Identify which cell holds the provided text, then report its (x, y) central coordinate. 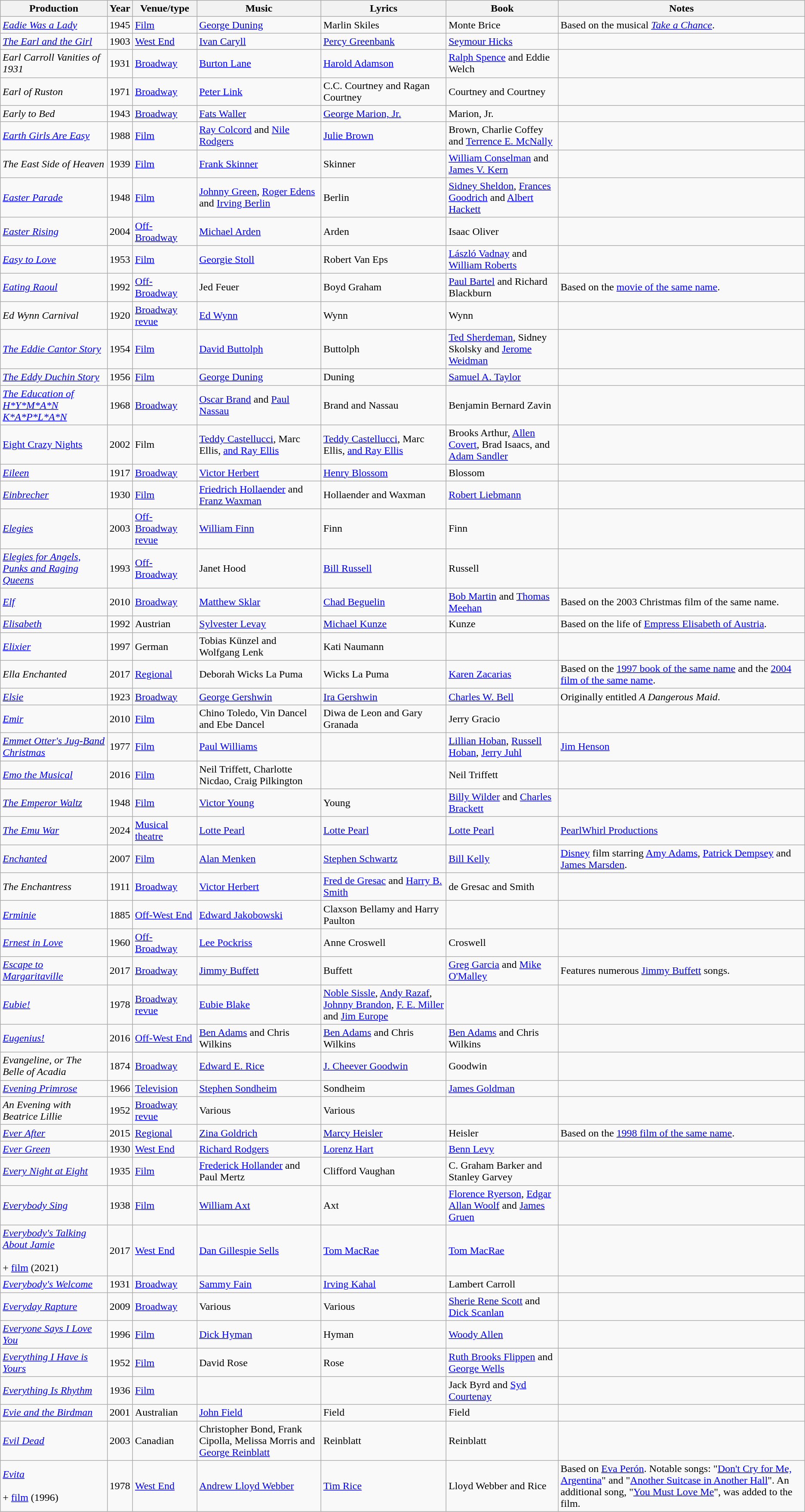
Features numerous Jimmy Buffett songs. (681, 970)
Robert Van Eps (384, 259)
1996 (120, 1334)
1956 (120, 377)
The Enchantress (54, 887)
Marion, Jr. (502, 114)
Robert Liebmann (502, 495)
Ed Wynn (259, 315)
1939 (120, 163)
1903 (120, 41)
David Buttolph (259, 349)
Courtney and Courtney (502, 91)
Musical theatre (164, 831)
1993 (120, 568)
Ruth Brooks Flippen and George Wells (502, 1363)
J. Cheever Goodwin (384, 1066)
Frederick Hollander and Paul Mertz (259, 1171)
Christopher Bond, Frank Cipolla, Melissa Morris and George Reinblatt (259, 1441)
John Field (259, 1413)
Julie Brown (384, 136)
Disney film starring Amy Adams, Patrick Dempsey and James Marsden. (681, 859)
Everything I Have is Yours (54, 1363)
Ira Gershwin (384, 696)
Berlin (384, 197)
Georgie Stoll (259, 259)
Austrian (164, 624)
Kati Naumann (384, 646)
Originally entitled A Dangerous Maid. (681, 696)
Bob Martin and Thomas Meehan (502, 602)
Television (164, 1088)
Janet Hood (259, 568)
1885 (120, 915)
Based on the 2003 Christmas film of the same name. (681, 602)
Eating Raoul (54, 287)
Victor Young (259, 803)
Samuel A. Taylor (502, 377)
Off-Broadway revue (164, 529)
Evita + film (1996) (54, 1486)
Monte Brice (502, 25)
1911 (120, 887)
1935 (120, 1171)
Everything Is Rhythm (54, 1390)
Lloyd Webber and Rice (502, 1486)
Jerry Gracio (502, 718)
Enchanted (54, 859)
Seymour Hicks (502, 41)
Lambert Carroll (502, 1284)
Eight Crazy Nights (54, 445)
Alan Menken (259, 859)
Venue/type (164, 9)
Brooks Arthur, Allen Covert, Brad Isaacs, and Adam Sandler (502, 445)
1997 (120, 646)
George Marion, Jr. (384, 114)
Johnny Green, Roger Edens and Irving Berlin (259, 197)
Percy Greenbank (384, 41)
2004 (120, 231)
Brown, Charlie Coffey and Terrence E. McNally (502, 136)
1945 (120, 25)
Evil Dead (54, 1441)
Tim Rice (384, 1486)
Eugenius! (54, 1038)
Peter Link (259, 91)
William Finn (259, 529)
Evangeline, or The Belle of Acadia (54, 1066)
1923 (120, 696)
Paul Bartel and Richard Blackburn (502, 287)
Fats Waller (259, 114)
2009 (120, 1307)
Skinner (384, 163)
Woody Allen (502, 1334)
Dick Hyman (259, 1334)
David Rose (259, 1363)
1966 (120, 1088)
Jed Feuer (259, 287)
Benn Levy (502, 1149)
Music (259, 9)
Noble Sissle, Andy Razaf, Johnny Brandon, F. E. Miller and Jim Europe (384, 1004)
1943 (120, 114)
Based on the musical Take a Chance. (681, 25)
Florence Ryerson, Edgar Allan Woolf and James Gruen (502, 1205)
Australian (164, 1413)
Michael Kunze (384, 624)
de Gresac and Smith (502, 887)
Zina Goldrich (259, 1133)
Jim Henson (681, 747)
Duning (384, 377)
Evie and the Birdman (54, 1413)
Production (54, 9)
Everybody's Talking About Jamie + film (2021) (54, 1251)
Marlin Skiles (384, 25)
Ever After (54, 1133)
1920 (120, 315)
Based on the life of Empress Elisabeth of Austria. (681, 624)
Canadian (164, 1441)
Edward Jakobowski (259, 915)
Marcy Heisler (384, 1133)
Emo the Musical (54, 774)
Everybody Sing (54, 1205)
1971 (120, 91)
The Earl and the Girl (54, 41)
Hollaender and Waxman (384, 495)
German (164, 646)
Axt (384, 1205)
2002 (120, 445)
Harold Adamson (384, 64)
Notes (681, 9)
Bill Russell (384, 568)
Neil Triffett, Charlotte Nicdao, Craig Pilkington (259, 774)
Heisler (502, 1133)
Matthew Sklar (259, 602)
Hyman (384, 1334)
Charles W. Bell (502, 696)
1874 (120, 1066)
Eubie! (54, 1004)
Frank Skinner (259, 163)
1953 (120, 259)
Clifford Vaughan (384, 1171)
Early to Bed (54, 114)
Young (384, 803)
Buffett (384, 970)
Anne Croswell (384, 943)
Sidney Sheldon, Frances Goodrich and Albert Hackett (502, 197)
Based on the 1997 book of the same name and the 2004 film of the same name. (681, 674)
Billy Wilder and Charles Brackett (502, 803)
William Conselman and James V. Kern (502, 163)
Chino Toledo, Vin Dancel and Ebe Dancel (259, 718)
Arden (384, 231)
Jack Byrd and Syd Courtenay (502, 1390)
Michael Arden (259, 231)
2015 (120, 1133)
Book (502, 9)
Ivan Caryll (259, 41)
Eileen (54, 473)
Easter Parade (54, 197)
Easy to Love (54, 259)
Russell (502, 568)
Lorenz Hart (384, 1149)
Erminie (54, 915)
Isaac Oliver (502, 231)
2024 (120, 831)
Burton Lane (259, 64)
Sammy Fain (259, 1284)
Wicks La Puma (384, 674)
Ed Wynn Carnival (54, 315)
George Gershwin (259, 696)
Croswell (502, 943)
Edward E. Rice (259, 1066)
Diwa de Leon and Gary Granada (384, 718)
Stephen Sondheim (259, 1088)
Richard Rodgers (259, 1149)
Kunze (502, 624)
The Eddie Cantor Story (54, 349)
The Emperor Waltz (54, 803)
The Eddy Duchin Story (54, 377)
Tobias Künzel and Wolfgang Lenk (259, 646)
1968 (120, 405)
Greg Garcia and Mike O'Malley (502, 970)
Everyday Rapture (54, 1307)
Lee Pockriss (259, 943)
Elixier (54, 646)
Sondheim (384, 1088)
Elf (54, 602)
Everyone Says I Love You (54, 1334)
James Goldman (502, 1088)
Deborah Wicks La Puma (259, 674)
Dan Gillespie Sells (259, 1251)
Elisabeth (54, 624)
Bill Kelly (502, 859)
Eadie Was a Lady (54, 25)
William Axt (259, 1205)
Claxson Bellamy and Harry Paulton (384, 915)
Escape to Margaritaville (54, 970)
Goodwin (502, 1066)
1938 (120, 1205)
Blossom (502, 473)
Ella Enchanted (54, 674)
Earl of Ruston (54, 91)
Rose (384, 1363)
Earl Carroll Vanities of 1931 (54, 64)
Paul Williams (259, 747)
1977 (120, 747)
Elegies for Angels, Punks and Raging Queens (54, 568)
The Education of H*Y*M*A*N K*A*P*L*A*N (54, 405)
Based on the 1998 film of the same name. (681, 1133)
1954 (120, 349)
Jimmy Buffett (259, 970)
Brand and Nassau (384, 405)
Emmet Otter's Jug-Band Christmas (54, 747)
Ray Colcord and Nile Rodgers (259, 136)
Ever Green (54, 1149)
PearlWhirl Productions (681, 831)
An Evening with Beatrice Lillie (54, 1111)
2001 (120, 1413)
Lyrics (384, 9)
Neil Triffett (502, 774)
Oscar Brand and Paul Nassau (259, 405)
László Vadnay and William Roberts (502, 259)
Ralph Spence and Eddie Welch (502, 64)
Karen Zacarias (502, 674)
Irving Kahal (384, 1284)
Sylvester Levay (259, 624)
Chad Beguelin (384, 602)
Fred de Gresac and Harry B. Smith (384, 887)
1936 (120, 1390)
C. Graham Barker and Stanley Garvey (502, 1171)
2007 (120, 859)
Friedrich Hollaender and Franz Waxman (259, 495)
Boyd Graham (384, 287)
Elsie (54, 696)
Ted Sherdeman, Sidney Skolsky and Jerome Weidman (502, 349)
Everybody's Welcome (54, 1284)
Elegies (54, 529)
Henry Blossom (384, 473)
Based on the movie of the same name. (681, 287)
Lillian Hoban, Russell Hoban, Jerry Juhl (502, 747)
Evening Primrose (54, 1088)
Buttolph (384, 349)
Year (120, 9)
Easter Rising (54, 231)
1988 (120, 136)
Ernest in Love (54, 943)
1917 (120, 473)
The Emu War (54, 831)
Andrew Lloyd Webber (259, 1486)
Stephen Schwartz (384, 859)
The East Side of Heaven (54, 163)
Emir (54, 718)
Einbrecher (54, 495)
Eubie Blake (259, 1004)
1960 (120, 943)
Sherie Rene Scott and Dick Scanlan (502, 1307)
C.C. Courtney and Ragan Courtney (384, 91)
Benjamin Bernard Zavin (502, 405)
Earth Girls Are Easy (54, 136)
Every Night at Eight (54, 1171)
